Scan for the cell matching the given text and deliver its (X, Y) coordinate at center. 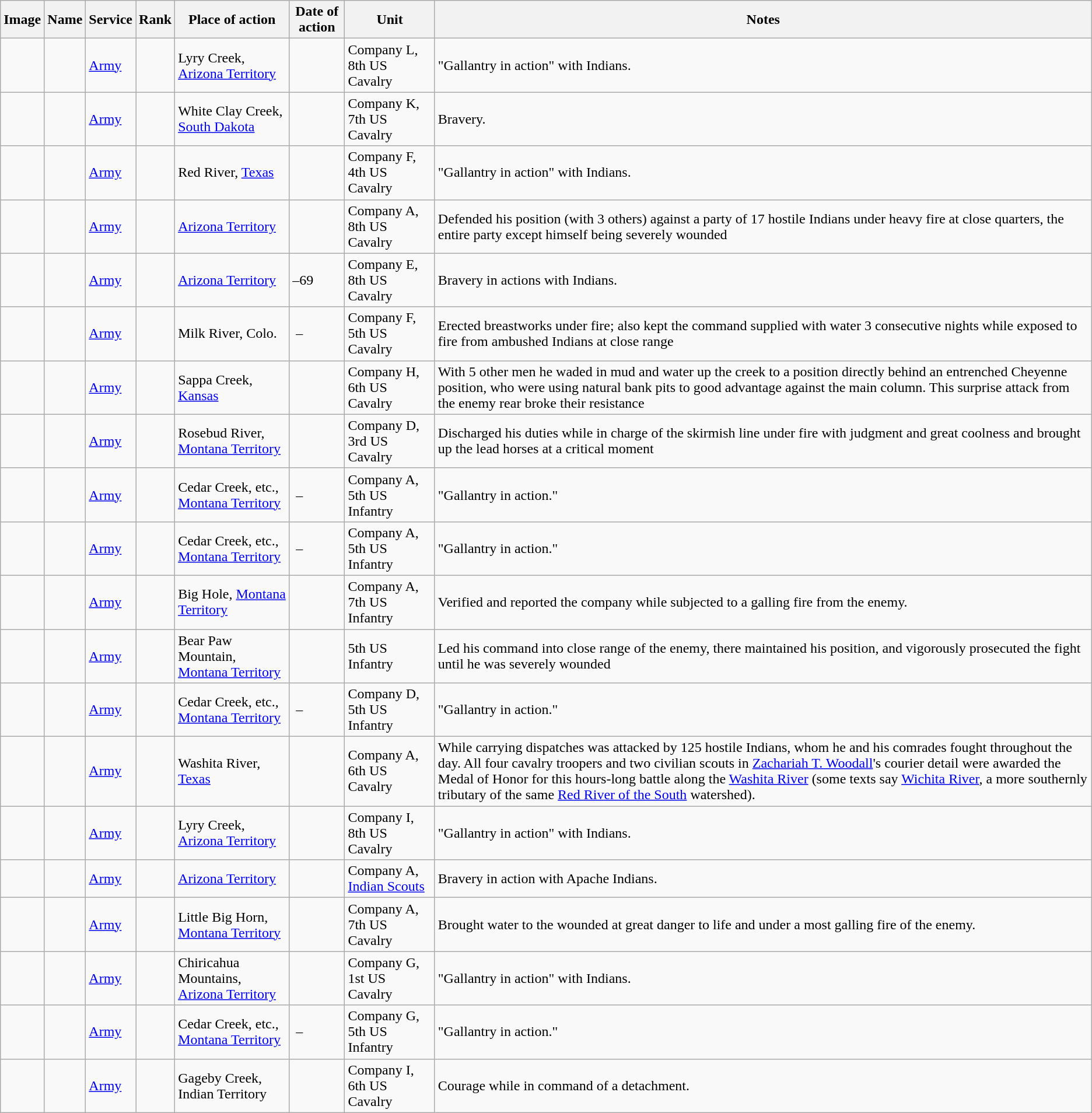
Company D, 3rd US Cavalry (390, 441)
Gageby Creek, Indian Territory (232, 1086)
Rank (155, 20)
Verified and reported the company while subjected to a galling fire from the enemy. (763, 602)
Rosebud River, Montana Territory (232, 441)
Milk River, Colo. (232, 334)
Company L, 8th US Cavalry (390, 65)
Washita River, Texas (232, 771)
Place of action (232, 20)
Courage while in command of a detachment. (763, 1086)
Company H, 6th US Cavalry (390, 387)
Led his command into close range of the enemy, there maintained his position, and vigorously prosecuted the fight until he was severely wounded (763, 656)
Company F, 4th US Cavalry (390, 173)
Company A, 8th US Cavalry (390, 226)
Unit (390, 20)
Red River, Texas (232, 173)
Big Hole, Montana Territory (232, 602)
Chiricahua Mountains, Arizona Territory (232, 978)
Company F, 5th US Cavalry (390, 334)
Notes (763, 20)
Bravery. (763, 119)
5th US Infantry (390, 656)
Company A, 7th US Cavalry (390, 925)
Sappa Creek, Kansas (232, 387)
Company E, 8th US Cavalry (390, 280)
Company I, 6th US Cavalry (390, 1086)
Company G, 1st US Cavalry (390, 978)
Company A, 6th US Cavalry (390, 771)
Company G, 5th US Infantry (390, 1032)
Bravery in actions with Indians. (763, 280)
Company D, 5th US Infantry (390, 710)
Brought water to the wounded at great danger to life and under a most galling fire of the enemy. (763, 925)
Company A, 7th US Infantry (390, 602)
Date of action (317, 20)
White Clay Creek, South Dakota (232, 119)
Bear Paw Mountain, Montana Territory (232, 656)
Image (22, 20)
Bravery in action with Apache Indians. (763, 878)
Little Big Horn, Montana Territory (232, 925)
Company I, 8th US Cavalry (390, 833)
–69 (317, 280)
Name (65, 20)
Service (111, 20)
Company A, Indian Scouts (390, 878)
Company K, 7th US Cavalry (390, 119)
